Return the [X, Y] coordinate for the center point of the cell that contains the specified text.  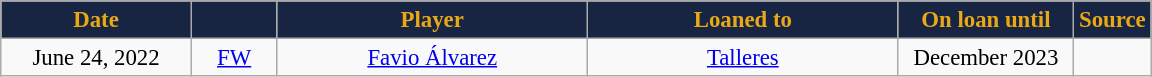
On loan until [986, 20]
Loaned to [744, 20]
Source [1112, 20]
December 2023 [986, 58]
FW [234, 58]
Date [96, 20]
Favio Álvarez [432, 58]
Player [432, 20]
June 24, 2022 [96, 58]
Talleres [744, 58]
